Capture the cell that displays the provided text and extract its [X, Y] central coordinate. 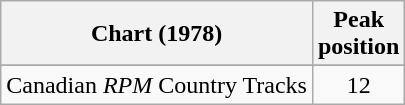
Chart (1978) [157, 34]
Canadian RPM Country Tracks [157, 85]
Peakposition [358, 34]
12 [358, 85]
